Return [X, Y] of the center of cell containing provided text 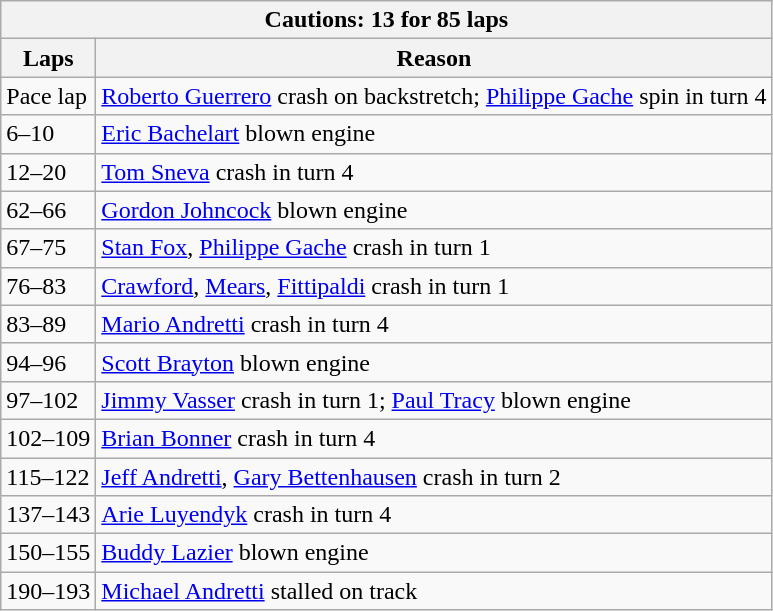
Cautions: 13 for 85 laps [386, 20]
Brian Bonner crash in turn 4 [434, 438]
102–109 [48, 438]
115–122 [48, 477]
Stan Fox, Philippe Gache crash in turn 1 [434, 248]
67–75 [48, 248]
6–10 [48, 134]
Gordon Johncock blown engine [434, 210]
94–96 [48, 362]
Pace lap [48, 96]
Mario Andretti crash in turn 4 [434, 324]
137–143 [48, 515]
Scott Brayton blown engine [434, 362]
150–155 [48, 553]
Buddy Lazier blown engine [434, 553]
Crawford, Mears, Fittipaldi crash in turn 1 [434, 286]
Eric Bachelart blown engine [434, 134]
62–66 [48, 210]
190–193 [48, 591]
Jimmy Vasser crash in turn 1; Paul Tracy blown engine [434, 400]
Michael Andretti stalled on track [434, 591]
Laps [48, 58]
Roberto Guerrero crash on backstretch; Philippe Gache spin in turn 4 [434, 96]
97–102 [48, 400]
Arie Luyendyk crash in turn 4 [434, 515]
Jeff Andretti, Gary Bettenhausen crash in turn 2 [434, 477]
12–20 [48, 172]
83–89 [48, 324]
Reason [434, 58]
76–83 [48, 286]
Tom Sneva crash in turn 4 [434, 172]
